Identify which cell holds the provided text, then report its [x, y] central coordinate. 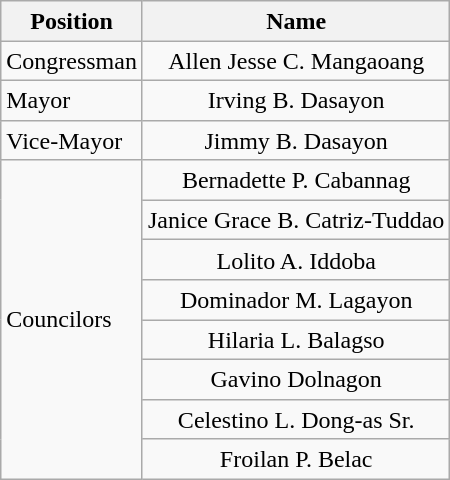
Allen Jesse C. Mangaoang [296, 61]
Celestino L. Dong-as Sr. [296, 419]
Bernadette P. Cabannag [296, 180]
Jimmy B. Dasayon [296, 140]
Gavino Dolnagon [296, 379]
Janice Grace B. Catriz-Tuddao [296, 220]
Dominador M. Lagayon [296, 300]
Position [72, 21]
Lolito A. Iddoba [296, 260]
Irving B. Dasayon [296, 100]
Hilaria L. Balagso [296, 340]
Vice-Mayor [72, 140]
Froilan P. Belac [296, 459]
Mayor [72, 100]
Councilors [72, 320]
Congressman [72, 61]
Name [296, 21]
